Provide the [x, y] coordinate of the cell's center where the given text is located.  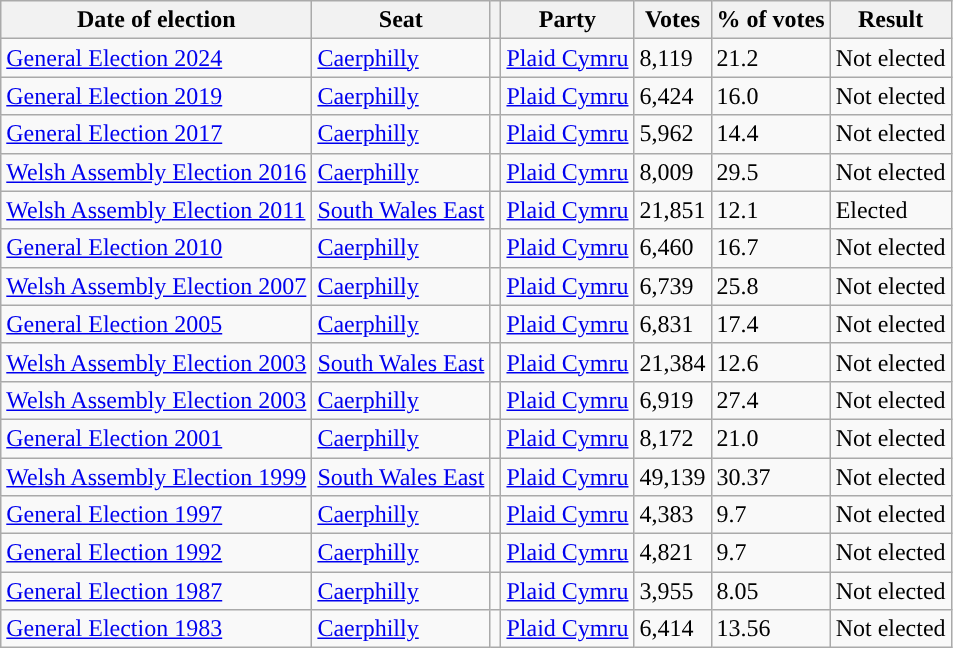
% of votes [770, 20]
General Election 1997 [156, 515]
Welsh Assembly Election 1999 [156, 477]
Welsh Assembly Election 2016 [156, 172]
12.6 [770, 362]
General Election 1983 [156, 629]
17.4 [770, 324]
21,851 [672, 210]
16.0 [770, 96]
6,414 [672, 629]
Seat [401, 20]
8.05 [770, 591]
13.56 [770, 629]
5,962 [672, 134]
Result [890, 20]
General Election 2024 [156, 58]
8,172 [672, 438]
49,139 [672, 477]
3,955 [672, 591]
Party [568, 20]
6,739 [672, 286]
General Election 2017 [156, 134]
Welsh Assembly Election 2007 [156, 286]
27.4 [770, 400]
General Election 2010 [156, 248]
Welsh Assembly Election 2011 [156, 210]
Date of election [156, 20]
Votes [672, 20]
Elected [890, 210]
6,919 [672, 400]
General Election 2001 [156, 438]
General Election 2005 [156, 324]
21,384 [672, 362]
16.7 [770, 248]
8,119 [672, 58]
6,424 [672, 96]
12.1 [770, 210]
21.0 [770, 438]
8,009 [672, 172]
21.2 [770, 58]
6,460 [672, 248]
General Election 1987 [156, 591]
25.8 [770, 286]
14.4 [770, 134]
6,831 [672, 324]
30.37 [770, 477]
4,821 [672, 553]
4,383 [672, 515]
General Election 1992 [156, 553]
General Election 2019 [156, 96]
29.5 [770, 172]
